Find where the given text appears and provide that cell's center as (x, y) coordinate. 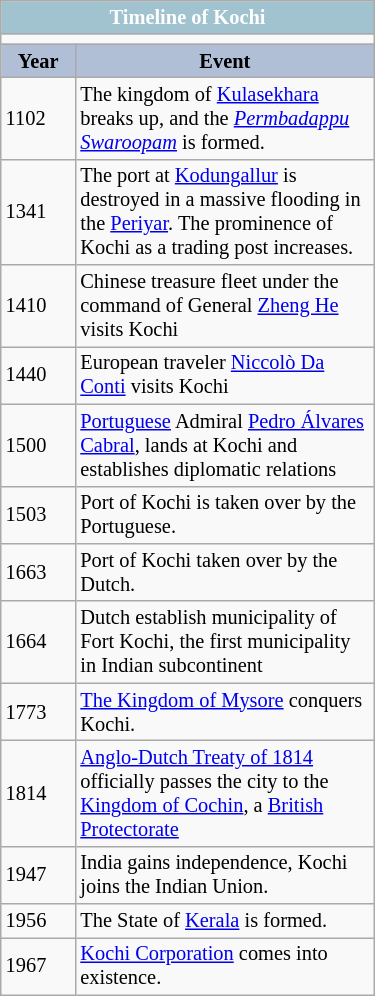
Anglo-Dutch Treaty of 1814 officially passes the city to the Kingdom of Cochin, a British Protectorate (224, 794)
The kingdom of Kulasekhara breaks up, and the Permbadappu Swaroopam is formed. (224, 119)
1341 (38, 212)
The port at Kodungallur is destroyed in a massive flooding in the Periyar. The prominence of Kochi as a trading post increases. (224, 212)
1503 (38, 515)
European traveler Niccolò Da Conti visits Kochi (224, 376)
Port of Kochi taken over by the Dutch. (224, 573)
1956 (38, 921)
The Kingdom of Mysore conquers Kochi. (224, 712)
1947 (38, 875)
Timeline of Kochi (188, 18)
Year (38, 61)
1814 (38, 794)
Portuguese Admiral Pedro Álvares Cabral, lands at Kochi and establishes diplomatic relations (224, 445)
1664 (38, 642)
1500 (38, 445)
1967 (38, 967)
1440 (38, 376)
1410 (38, 306)
Port of Kochi is taken over by the Portuguese. (224, 515)
Kochi Corporation comes into existence. (224, 967)
Dutch establish municipality of Fort Kochi, the first municipality in Indian subcontinent (224, 642)
1773 (38, 712)
Event (224, 61)
1102 (38, 119)
1663 (38, 573)
The State of Kerala is formed. (224, 921)
Chinese treasure fleet under the command of General Zheng He visits Kochi (224, 306)
India gains independence, Kochi joins the Indian Union. (224, 875)
